Provide the (X, Y) coordinate of the cell's center where the given text is located.  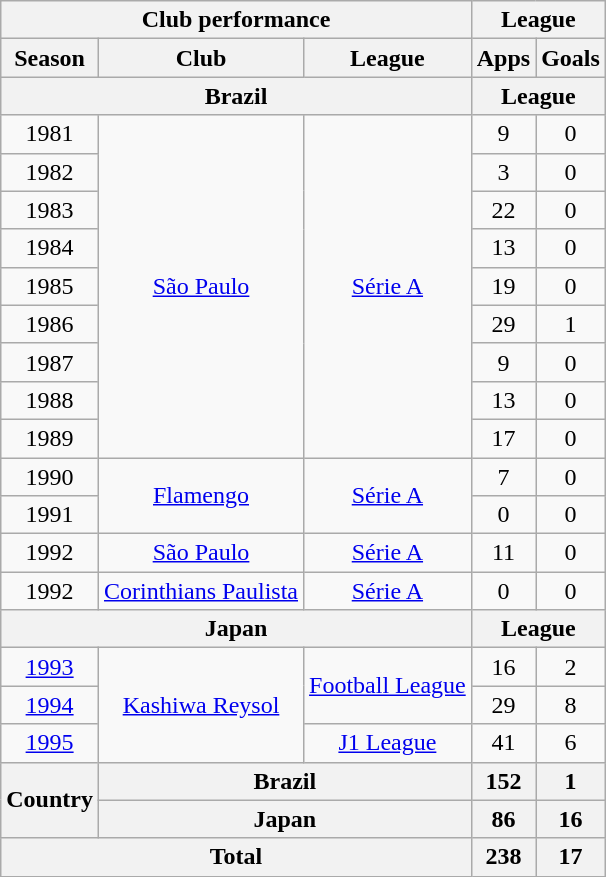
86 (503, 819)
Country (50, 800)
Kashiwa Reysol (200, 705)
Club performance (236, 20)
19 (503, 286)
1994 (50, 705)
Flamengo (200, 496)
238 (503, 857)
1987 (50, 362)
Club (200, 58)
1986 (50, 324)
1993 (50, 667)
1991 (50, 515)
1995 (50, 743)
1988 (50, 400)
Goals (571, 58)
Season (50, 58)
Apps (503, 58)
1984 (50, 248)
1989 (50, 438)
1982 (50, 172)
Corinthians Paulista (200, 591)
1981 (50, 134)
1990 (50, 477)
41 (503, 743)
3 (503, 172)
11 (503, 553)
J1 League (388, 743)
22 (503, 210)
1983 (50, 210)
7 (503, 477)
8 (571, 705)
Total (236, 857)
2 (571, 667)
6 (571, 743)
Football League (388, 686)
152 (503, 781)
1985 (50, 286)
